Detect which cell encompasses the target text, then output its [x, y] center coordinate. 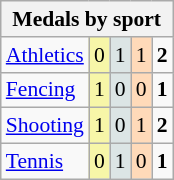
Fencing [45, 90]
Athletics [45, 55]
Shooting [45, 126]
Tennis [45, 162]
Medals by sport [87, 19]
